Extract the (x, y) coordinate from the center of the cell holding the provided text.  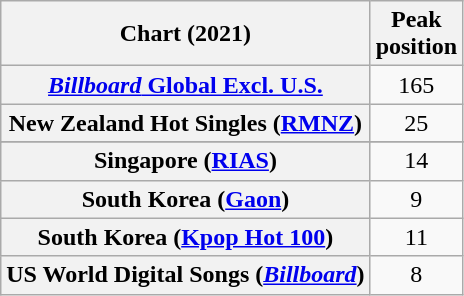
Peakposition (416, 34)
9 (416, 199)
Chart (2021) (186, 34)
Billboard Global Excl. U.S. (186, 85)
South Korea (Gaon) (186, 199)
165 (416, 85)
US World Digital Songs (Billboard) (186, 275)
New Zealand Hot Singles (RMNZ) (186, 123)
South Korea (Kpop Hot 100) (186, 237)
25 (416, 123)
11 (416, 237)
8 (416, 275)
Singapore (RIAS) (186, 161)
14 (416, 161)
